Output the (X, Y) coordinate of the center of the cell containing the given text.  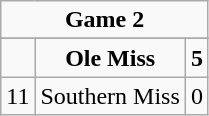
Game 2 (105, 20)
0 (196, 96)
Southern Miss (110, 96)
5 (196, 58)
Ole Miss (110, 58)
11 (18, 96)
